Provide the (x, y) coordinate of the cell's center where the given text is located.  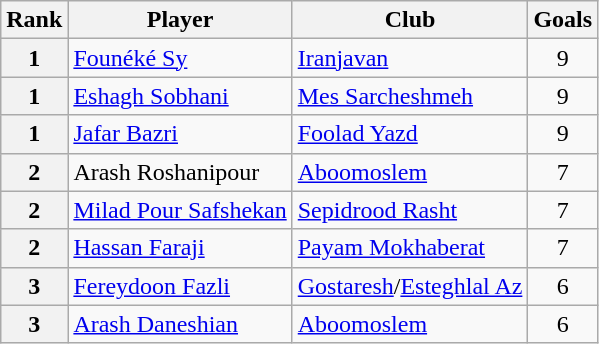
Milad Pour Safshekan (180, 210)
Foolad Yazd (410, 134)
Payam Mokhaberat (410, 248)
Iranjavan (410, 58)
Sepidrood Rasht (410, 210)
Club (410, 20)
Hassan Faraji (180, 248)
Founéké Sy (180, 58)
Arash Roshanipour (180, 172)
Goals (563, 20)
Rank (34, 20)
Eshagh Sobhani (180, 96)
Gostaresh/Esteghlal Az (410, 286)
Player (180, 20)
Mes Sarcheshmeh (410, 96)
Jafar Bazri (180, 134)
Arash Daneshian (180, 324)
Fereydoon Fazli (180, 286)
